Return (x, y) of the center of cell containing provided text 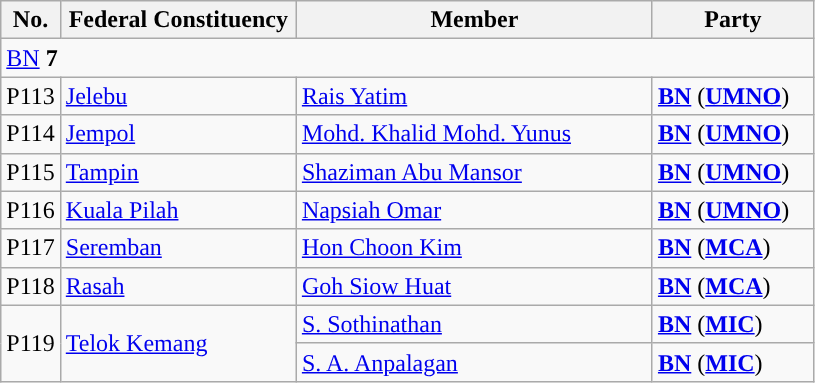
P119 (31, 343)
Federal Constituency (178, 20)
P113 (31, 96)
Goh Siow Huat (474, 286)
Hon Choon Kim (474, 248)
P117 (31, 248)
Shaziman Abu Mansor (474, 172)
Member (474, 20)
Jelebu (178, 96)
Tampin (178, 172)
Kuala Pilah (178, 210)
Napsiah Omar (474, 210)
Jempol (178, 134)
Seremban (178, 248)
BN 7 (408, 58)
P114 (31, 134)
Party (732, 20)
P118 (31, 286)
Rasah (178, 286)
P116 (31, 210)
No. (31, 20)
P115 (31, 172)
S. Sothinathan (474, 324)
Mohd. Khalid Mohd. Yunus (474, 134)
Rais Yatim (474, 96)
S. A. Anpalagan (474, 362)
Telok Kemang (178, 343)
